Return the [x, y] coordinate for the center point of the cell that contains the specified text.  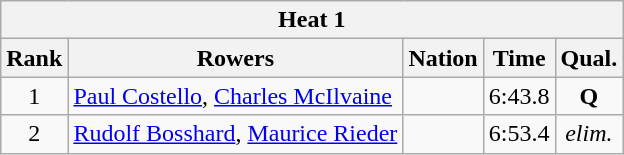
Heat 1 [312, 20]
2 [34, 134]
Nation [443, 58]
6:43.8 [519, 96]
Qual. [589, 58]
Paul Costello, Charles McIlvaine [236, 96]
Rowers [236, 58]
Q [589, 96]
Rank [34, 58]
Time [519, 58]
Rudolf Bosshard, Maurice Rieder [236, 134]
elim. [589, 134]
6:53.4 [519, 134]
1 [34, 96]
